Pinpoint the cell where the given text exists, returning its [X, Y] midpoint coordinate. 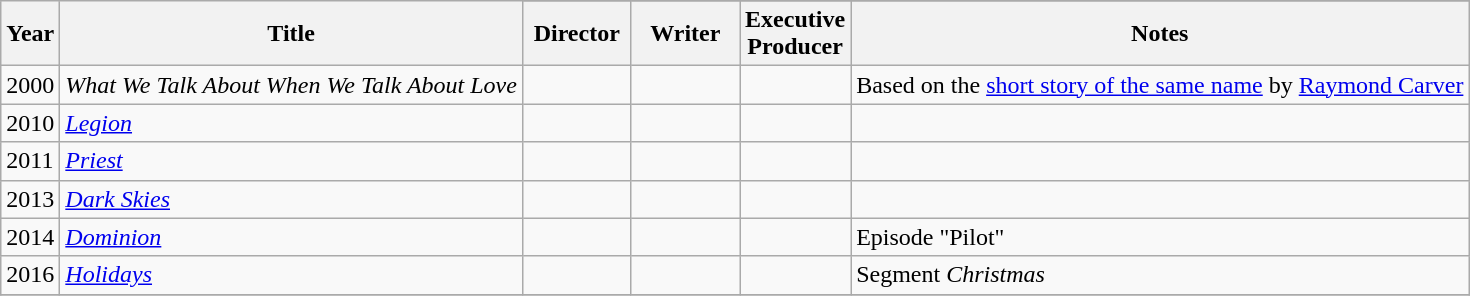
2010 [30, 123]
Legion [292, 123]
2000 [30, 85]
ExecutiveProducer [796, 34]
2014 [30, 237]
Segment Christmas [1160, 275]
Director [576, 34]
Dark Skies [292, 199]
Notes [1160, 34]
2013 [30, 199]
What We Talk About When We Talk About Love [292, 85]
Writer [686, 34]
Dominion [292, 237]
Based on the short story of the same name by Raymond Carver [1160, 85]
2016 [30, 275]
Episode "Pilot" [1160, 237]
2011 [30, 161]
Title [292, 34]
Priest [292, 161]
Year [30, 34]
Holidays [292, 275]
